Capture the cell that displays the provided text and extract its (x, y) central coordinate. 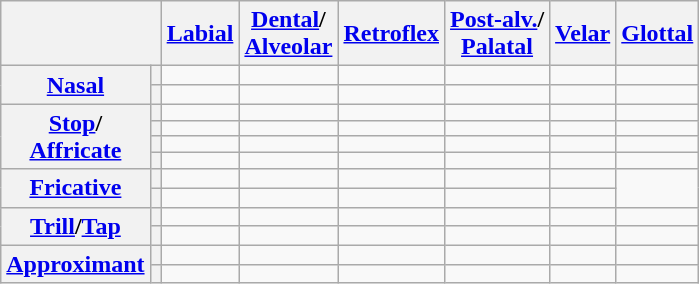
Fricative (76, 188)
Retroflex (392, 34)
Glottal (658, 34)
Nasal (76, 85)
Velar (583, 34)
Post-alv./Palatal (498, 34)
Trill/Tap (76, 226)
Labial (200, 34)
Dental/Alveolar (288, 34)
Approximant (76, 264)
Stop/Affricate (76, 136)
